Return (X, Y) of the center of cell containing provided text 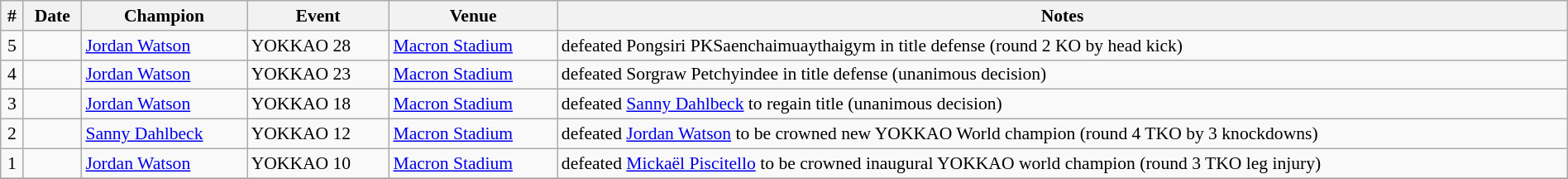
Date (52, 16)
5 (12, 46)
Event (318, 16)
defeated Jordan Watson to be crowned new YOKKAO World champion (round 4 TKO by 3 knockdowns) (1062, 134)
4 (12, 75)
defeated Mickaël Piscitello to be crowned inaugural YOKKAO world champion (round 3 TKO leg injury) (1062, 163)
YOKKAO 18 (318, 104)
1 (12, 163)
defeated Sanny Dahlbeck to regain title (unanimous decision) (1062, 104)
3 (12, 104)
YOKKAO 23 (318, 75)
defeated Pongsiri PKSaenchaimuaythaigym in title defense (round 2 KO by head kick) (1062, 46)
YOKKAO 10 (318, 163)
YOKKAO 12 (318, 134)
2 (12, 134)
Sanny Dahlbeck (164, 134)
defeated Sorgraw Petchyindee in title defense (unanimous decision) (1062, 75)
YOKKAO 28 (318, 46)
Champion (164, 16)
Venue (473, 16)
Notes (1062, 16)
# (12, 16)
